From the cell containing the given text, extract its center point as [x, y] coordinate. 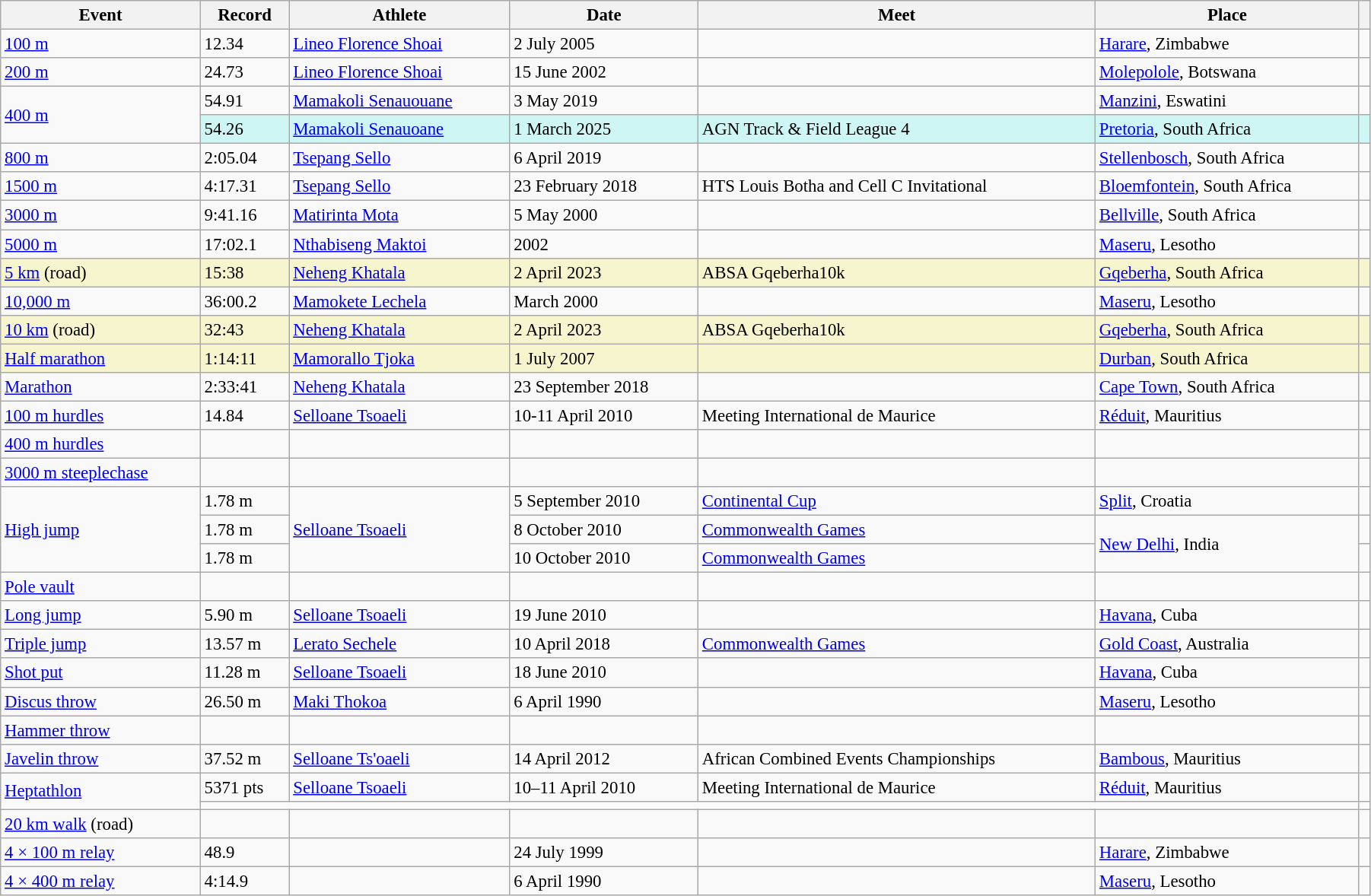
10–11 April 2010 [604, 787]
Stellenbosch, South Africa [1228, 158]
24.73 [245, 72]
32:43 [245, 329]
Durban, South Africa [1228, 358]
New Delhi, India [1228, 545]
1 July 2007 [604, 358]
5000 m [100, 244]
AGN Track & Field League 4 [897, 129]
Bellville, South Africa [1228, 215]
Mamakoli Senauoane [399, 129]
Molepolole, Botswana [1228, 72]
Discus throw [100, 701]
18 June 2010 [604, 673]
14 April 2012 [604, 758]
400 m [100, 116]
Record [245, 15]
4 × 400 m relay [100, 881]
Half marathon [100, 358]
Bambous, Mauritius [1228, 758]
2002 [604, 244]
March 2000 [604, 301]
5 September 2010 [604, 501]
Split, Croatia [1228, 501]
23 September 2018 [604, 387]
24 July 1999 [604, 853]
HTS Louis Botha and Cell C Invitational [897, 186]
Place [1228, 15]
54.26 [245, 129]
Long jump [100, 615]
8 October 2010 [604, 530]
20 km walk (road) [100, 824]
11.28 m [245, 673]
African Combined Events Championships [897, 758]
12.34 [245, 44]
2 July 2005 [604, 44]
Cape Town, South Africa [1228, 387]
5 km (road) [100, 272]
17:02.1 [245, 244]
Selloane Ts'oaeli [399, 758]
2:33:41 [245, 387]
Athlete [399, 15]
Lerato Sechele [399, 644]
1 March 2025 [604, 129]
Triple jump [100, 644]
10 April 2018 [604, 644]
Meet [897, 15]
3000 m steeplechase [100, 472]
10,000 m [100, 301]
5371 pts [245, 787]
10-11 April 2010 [604, 415]
5.90 m [245, 615]
Javelin throw [100, 758]
Nthabiseng Maktoi [399, 244]
6 April 2019 [604, 158]
Matirinta Mota [399, 215]
10 km (road) [100, 329]
48.9 [245, 853]
1500 m [100, 186]
Mamakoli Senauouane [399, 101]
5 May 2000 [604, 215]
3 May 2019 [604, 101]
15 June 2002 [604, 72]
100 m [100, 44]
19 June 2010 [604, 615]
Hammer throw [100, 730]
High jump [100, 529]
Date [604, 15]
Heptathlon [100, 791]
Mamokete Lechela [399, 301]
200 m [100, 72]
Gold Coast, Australia [1228, 644]
23 February 2018 [604, 186]
Shot put [100, 673]
Pretoria, South Africa [1228, 129]
1:14:11 [245, 358]
Event [100, 15]
Maki Thokoa [399, 701]
13.57 m [245, 644]
800 m [100, 158]
15:38 [245, 272]
26.50 m [245, 701]
400 m hurdles [100, 444]
4:17.31 [245, 186]
9:41.16 [245, 215]
Marathon [100, 387]
54.91 [245, 101]
Pole vault [100, 587]
Bloemfontein, South Africa [1228, 186]
10 October 2010 [604, 558]
3000 m [100, 215]
Continental Cup [897, 501]
Manzini, Eswatini [1228, 101]
37.52 m [245, 758]
2:05.04 [245, 158]
4 × 100 m relay [100, 853]
100 m hurdles [100, 415]
Mamorallo Tjoka [399, 358]
4:14.9 [245, 881]
14.84 [245, 415]
36:00.2 [245, 301]
